From the cell containing the given text, extract its center point as [X, Y] coordinate. 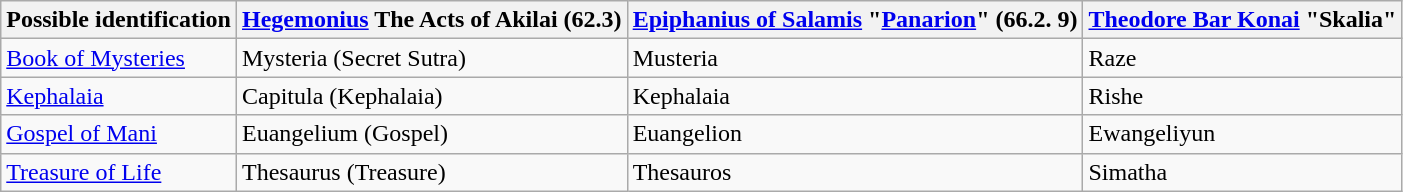
Capitula (Kephalaia) [432, 96]
Raze [1242, 58]
Euangelion [855, 134]
Rishe [1242, 96]
Book of Mysteries [119, 58]
Thesauros [855, 172]
Theodore Bar Konai "Skalia" [1242, 20]
Possible identification [119, 20]
Hegemonius The Acts of Akilai (62.3) [432, 20]
Euangelium (Gospel) [432, 134]
Treasure of Life [119, 172]
Thesaurus (Treasure) [432, 172]
Ewangeliyun [1242, 134]
Musteria [855, 58]
Mysteria (Secret Sutra) [432, 58]
Simatha [1242, 172]
Gospel of Mani [119, 134]
Epiphanius of Salamis "Panarion" (66.2. 9) [855, 20]
